Capture the cell that displays the provided text and extract its [x, y] central coordinate. 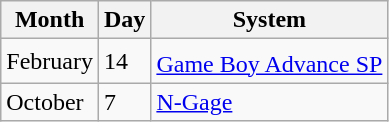
Game Boy Advance SP [270, 62]
7 [124, 102]
14 [124, 62]
October [50, 102]
February [50, 62]
Day [124, 20]
N-Gage [270, 102]
Month [50, 20]
System [270, 20]
